Capture the cell that displays the provided text and extract its (x, y) central coordinate. 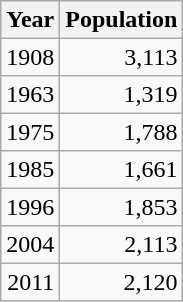
Population (122, 20)
2011 (30, 282)
1,853 (122, 206)
1996 (30, 206)
Year (30, 20)
1963 (30, 94)
3,113 (122, 56)
2,113 (122, 244)
1975 (30, 132)
2,120 (122, 282)
1,788 (122, 132)
1985 (30, 170)
1,661 (122, 170)
1,319 (122, 94)
1908 (30, 56)
2004 (30, 244)
